Identify which cell holds the provided text, then report its [X, Y] central coordinate. 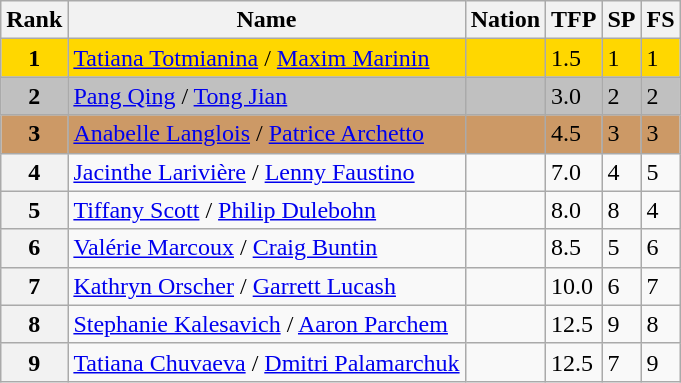
Tatiana Totmianina / Maxim Marinin [266, 58]
Tiffany Scott / Philip Dulebohn [266, 210]
FS [660, 20]
7.0 [574, 172]
Tatiana Chuvaeva / Dmitri Palamarchuk [266, 362]
Valérie Marcoux / Craig Buntin [266, 248]
8.5 [574, 248]
Rank [34, 20]
Name [266, 20]
Stephanie Kalesavich / Aaron Parchem [266, 324]
Pang Qing / Tong Jian [266, 96]
TFP [574, 20]
1.5 [574, 58]
4.5 [574, 134]
Kathryn Orscher / Garrett Lucash [266, 286]
Jacinthe Larivière / Lenny Faustino [266, 172]
Anabelle Langlois / Patrice Archetto [266, 134]
10.0 [574, 286]
Nation [505, 20]
SP [622, 20]
8.0 [574, 210]
3.0 [574, 96]
